From the cell containing the given text, extract its center point as (X, Y) coordinate. 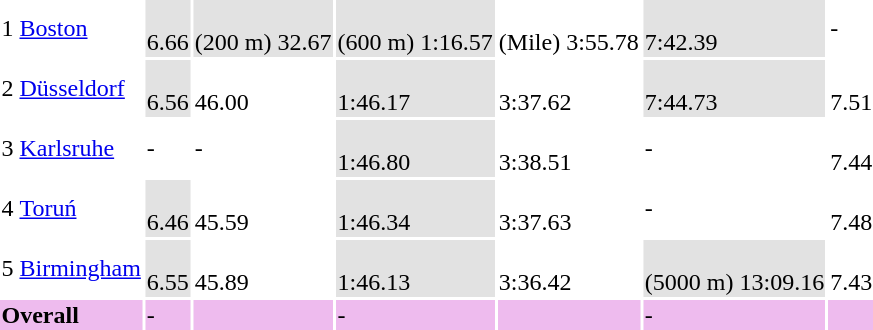
45.59 (263, 208)
6.56 (168, 88)
1:46.80 (415, 148)
Düsseldorf (80, 88)
3:38.51 (568, 148)
Toruń (80, 208)
Boston (80, 28)
(600 m) 1:16.57 (415, 28)
7:42.39 (734, 28)
(200 m) 32.67 (263, 28)
6.66 (168, 28)
1:46.17 (415, 88)
3:37.62 (568, 88)
2 (8, 88)
1:46.13 (415, 268)
46.00 (263, 88)
Overall (71, 315)
3 (8, 148)
Karlsruhe (80, 148)
Birmingham (80, 268)
45.89 (263, 268)
(Mile) 3:55.78 (568, 28)
1 (8, 28)
7:44.73 (734, 88)
(5000 m) 13:09.16 (734, 268)
6.55 (168, 268)
6.46 (168, 208)
3:37.63 (568, 208)
3:36.42 (568, 268)
5 (8, 268)
4 (8, 208)
1:46.34 (415, 208)
